Extract the [X, Y] coordinate from the center of the cell holding the provided text.  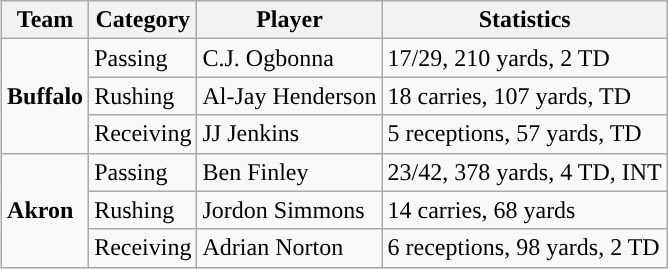
5 receptions, 57 yards, TD [524, 134]
Adrian Norton [290, 248]
Player [290, 20]
23/42, 378 yards, 4 TD, INT [524, 172]
Ben Finley [290, 172]
18 carries, 107 yards, TD [524, 96]
Buffalo [46, 96]
Al-Jay Henderson [290, 96]
14 carries, 68 yards [524, 210]
Akron [46, 210]
Category [143, 20]
17/29, 210 yards, 2 TD [524, 58]
6 receptions, 98 yards, 2 TD [524, 248]
Team [46, 20]
Statistics [524, 20]
C.J. Ogbonna [290, 58]
JJ Jenkins [290, 134]
Jordon Simmons [290, 210]
